From the cell containing the given text, extract its center point as (X, Y) coordinate. 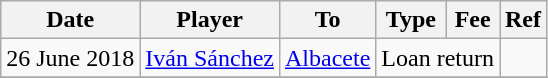
Loan return (438, 58)
26 June 2018 (70, 58)
Ref (524, 20)
Fee (473, 20)
Player (210, 20)
Iván Sánchez (210, 58)
To (327, 20)
Type (411, 20)
Albacete (327, 58)
Date (70, 20)
